Output the [x, y] coordinate of the center of the cell containing the given text.  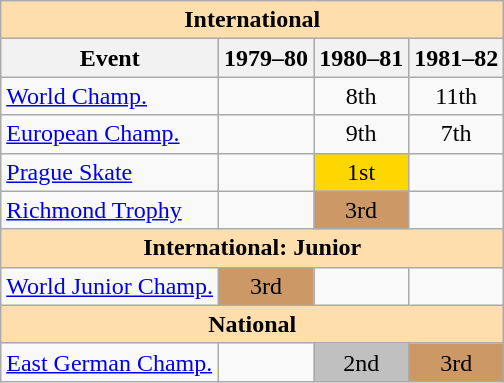
1980–81 [362, 58]
East German Champ. [110, 362]
7th [456, 134]
World Champ. [110, 96]
European Champ. [110, 134]
1st [362, 172]
11th [456, 96]
Richmond Trophy [110, 210]
9th [362, 134]
International: Junior [252, 248]
World Junior Champ. [110, 286]
National [252, 324]
2nd [362, 362]
1979–80 [266, 58]
International [252, 20]
8th [362, 96]
Prague Skate [110, 172]
1981–82 [456, 58]
Event [110, 58]
